For the text-containing cell, return its midpoint in [x, y] coordinate format. 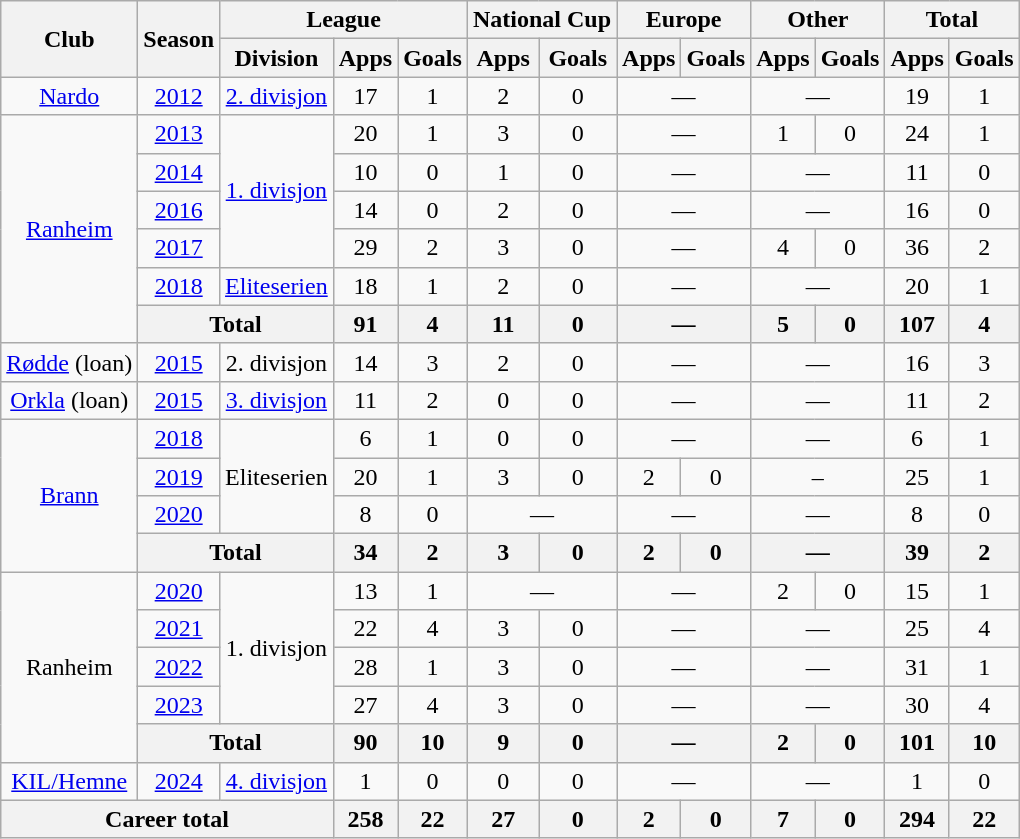
2012 [179, 96]
2023 [179, 705]
24 [917, 134]
– [818, 477]
National Cup [542, 20]
2019 [179, 477]
15 [917, 591]
29 [365, 248]
Club [70, 39]
2017 [179, 248]
19 [917, 96]
2014 [179, 172]
Career total [167, 819]
Division [277, 58]
34 [365, 553]
36 [917, 248]
4. divisjon [277, 781]
28 [365, 667]
Other [818, 20]
13 [365, 591]
League [344, 20]
7 [783, 819]
294 [917, 819]
90 [365, 743]
Nardo [70, 96]
Europe [684, 20]
Orkla (loan) [70, 400]
2022 [179, 667]
2021 [179, 629]
30 [917, 705]
2013 [179, 134]
31 [917, 667]
5 [783, 324]
101 [917, 743]
Rødde (loan) [70, 362]
91 [365, 324]
107 [917, 324]
2024 [179, 781]
258 [365, 819]
3. divisjon [277, 400]
39 [917, 553]
18 [365, 286]
2016 [179, 210]
Season [179, 39]
KIL/Hemne [70, 781]
17 [365, 96]
9 [503, 743]
Brann [70, 495]
